Capture the cell that displays the provided text and extract its [x, y] central coordinate. 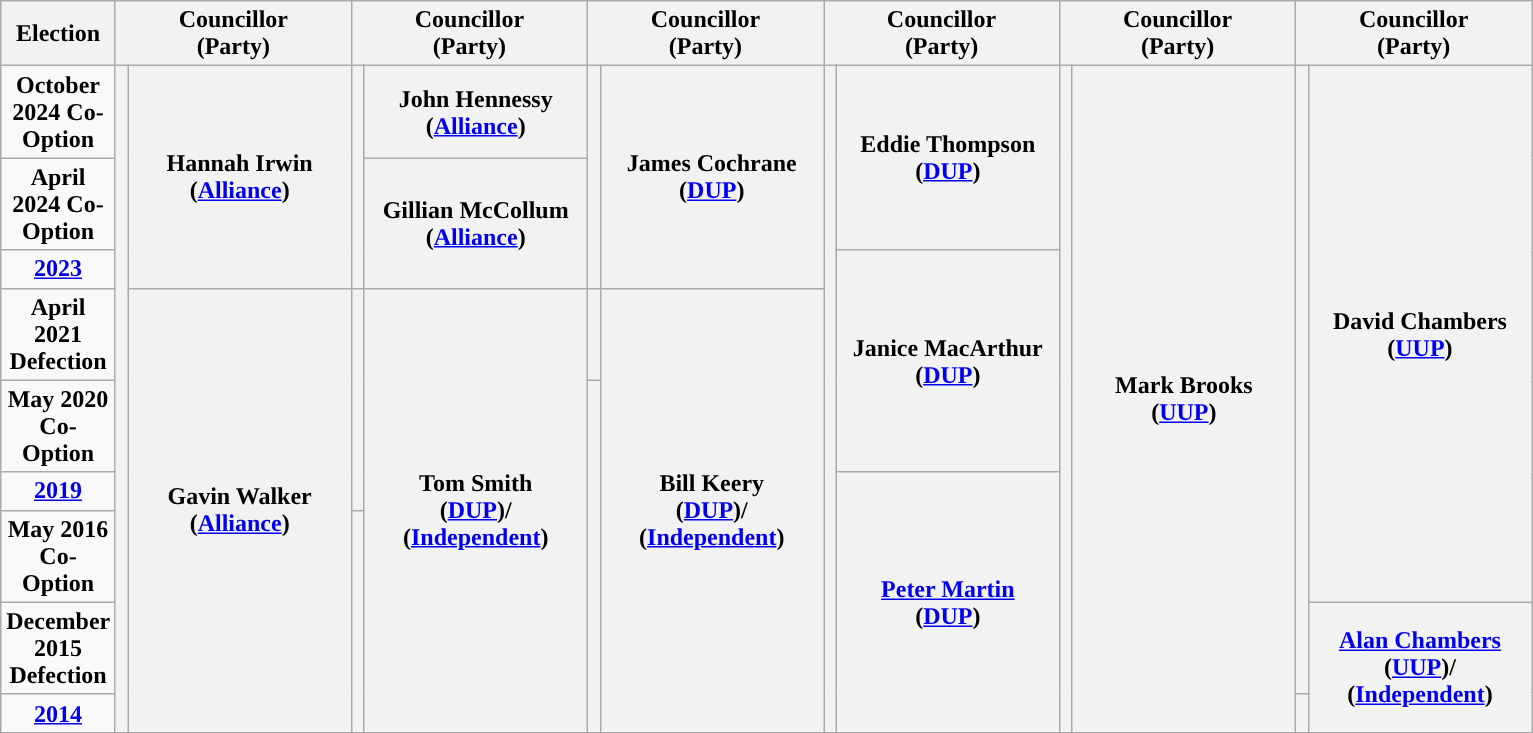
Peter Martin (DUP) [948, 602]
Alan Chambers (UUP)/ (Independent) [1420, 667]
Election [58, 34]
Mark Brooks (UUP) [1184, 400]
2014 [58, 713]
May 2016 Co-Option [58, 556]
Gillian McCollum (Alliance) [476, 223]
Tom Smith (DUP)/ (Independent) [476, 510]
December 2015 Defection [58, 648]
May 2020 Co-Option [58, 426]
David Chambers (UUP) [1420, 334]
John Hennessy (Alliance) [476, 112]
2019 [58, 491]
2023 [58, 269]
James Cochrane (DUP) [712, 177]
April 2024 Co-Option [58, 204]
Janice MacArthur (DUP) [948, 361]
Gavin Walker (Alliance) [240, 510]
April 2021 Defection [58, 334]
Bill Keery (DUP)/ (Independent) [712, 510]
Eddie Thompson (DUP) [948, 158]
October 2024 Co-Option [58, 112]
Hannah Irwin (Alliance) [240, 177]
